Detect which cell encompasses the target text, then output its [X, Y] center coordinate. 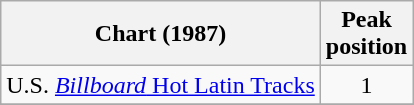
1 [366, 85]
Chart (1987) [161, 34]
Peakposition [366, 34]
U.S. Billboard Hot Latin Tracks [161, 85]
